Determine the [x, y] coordinate at the center of the cell enclosing the given text.  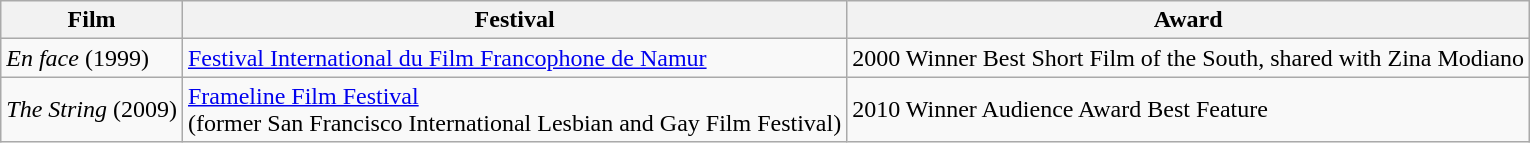
The String (2009) [92, 110]
En face (1999) [92, 58]
Festival [514, 20]
Frameline Film Festival(former San Francisco International Lesbian and Gay Film Festival) [514, 110]
2000 Winner Best Short Film of the South, shared with Zina Modiano [1188, 58]
Award [1188, 20]
Festival International du Film Francophone de Namur [514, 58]
Film [92, 20]
2010 Winner Audience Award Best Feature [1188, 110]
